Pinpoint the cell where the given text exists, returning its (X, Y) midpoint coordinate. 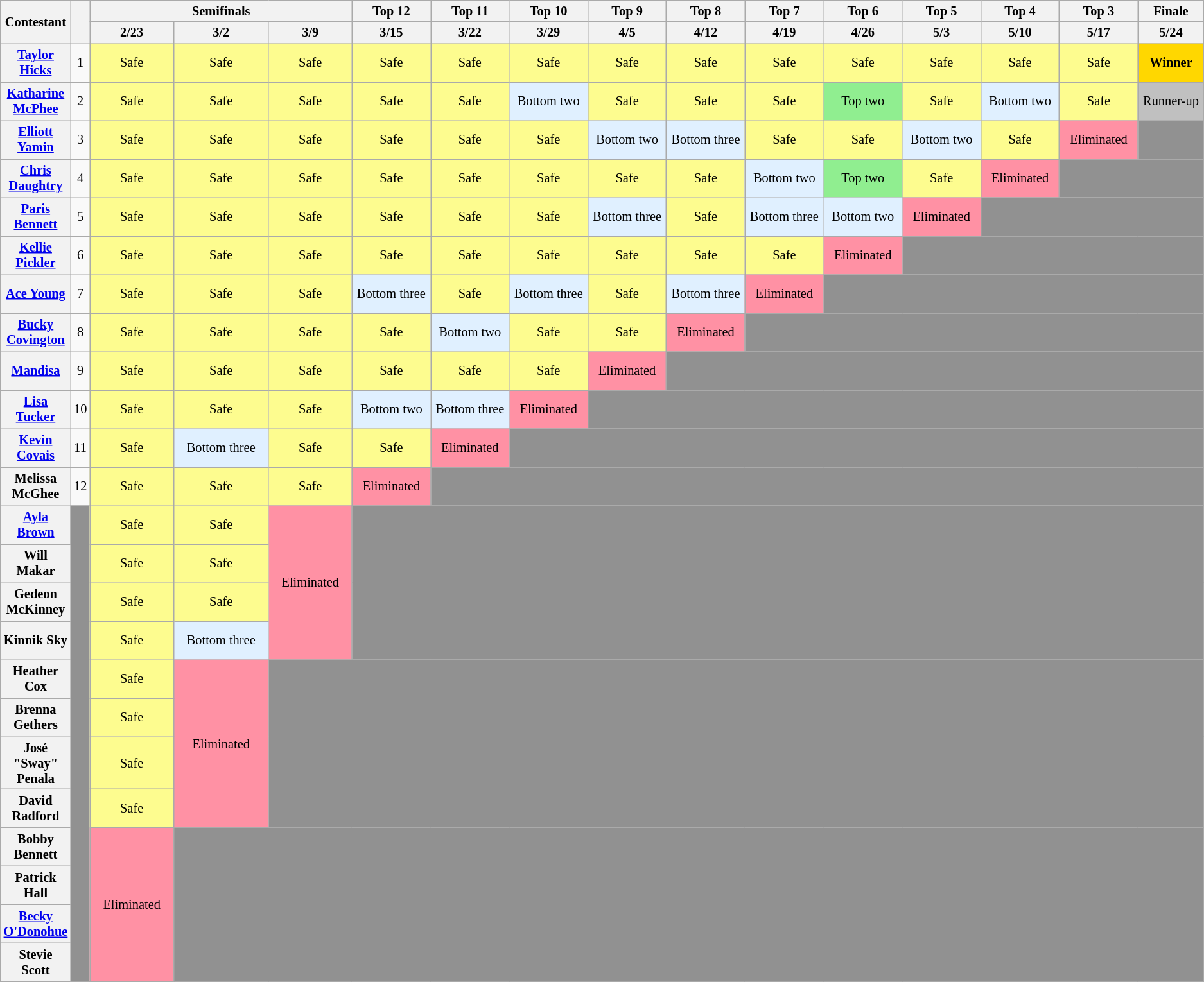
Top 6 (863, 11)
7 (80, 294)
Top 3 (1099, 11)
Katharine McPhee (36, 101)
1 (80, 63)
11 (80, 448)
8 (80, 332)
10 (80, 409)
Mandisa (36, 371)
2/23 (132, 33)
Ace Young (36, 294)
5/10 (1020, 33)
5/24 (1171, 33)
5/17 (1099, 33)
12 (80, 487)
Lisa Tucker (36, 409)
3/29 (548, 33)
Top 11 (470, 11)
4 (80, 178)
Winner (1171, 63)
Patrick Hall (36, 885)
Top 5 (941, 11)
3/9 (310, 33)
5 (80, 217)
4/12 (706, 33)
Elliott Yamin (36, 140)
José "Sway" Penala (36, 763)
Taylor Hicks (36, 63)
Bobby Bennett (36, 847)
3/15 (391, 33)
Paris Bennett (36, 217)
Semifinals (221, 11)
Will Makar (36, 564)
4/5 (627, 33)
6 (80, 255)
Top 8 (706, 11)
Top 12 (391, 11)
Kevin Covais (36, 448)
Top 7 (784, 11)
4/19 (784, 33)
Contestant (36, 22)
Bucky Covington (36, 332)
Finale (1171, 11)
Top 9 (627, 11)
3 (80, 140)
Kinnik Sky (36, 641)
4/26 (863, 33)
Ayla Brown (36, 525)
9 (80, 371)
3/22 (470, 33)
Stevie Scott (36, 962)
David Radford (36, 808)
5/3 (941, 33)
Brenna Gethers (36, 718)
Becky O'Donohue (36, 924)
Top 10 (548, 11)
2 (80, 101)
Gedeon McKinney (36, 602)
Kellie Pickler (36, 255)
Heather Cox (36, 679)
Runner-up (1171, 101)
Chris Daughtry (36, 178)
Melissa McGhee (36, 487)
Top 4 (1020, 11)
3/2 (221, 33)
